Provide the (x, y) coordinate of the cell's center where the given text is located.  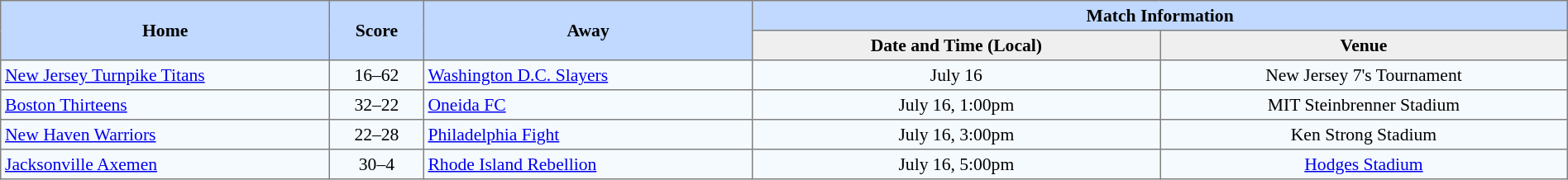
July 16, 1:00pm (956, 105)
New Jersey Turnpike Titans (165, 75)
Date and Time (Local) (956, 45)
July 16, 3:00pm (956, 135)
New Jersey 7's Tournament (1365, 75)
MIT Steinbrenner Stadium (1365, 105)
Home (165, 31)
July 16, 5:00pm (956, 164)
Jacksonville Axemen (165, 164)
Hodges Stadium (1365, 164)
Rhode Island Rebellion (588, 164)
Ken Strong Stadium (1365, 135)
New Haven Warriors (165, 135)
Away (588, 31)
16–62 (377, 75)
32–22 (377, 105)
Philadelphia Fight (588, 135)
Match Information (1159, 16)
Oneida FC (588, 105)
Washington D.C. Slayers (588, 75)
22–28 (377, 135)
30–4 (377, 164)
July 16 (956, 75)
Boston Thirteens (165, 105)
Venue (1365, 45)
Score (377, 31)
